Search for the cell housing the specified text and yield its (x, y) center coordinate. 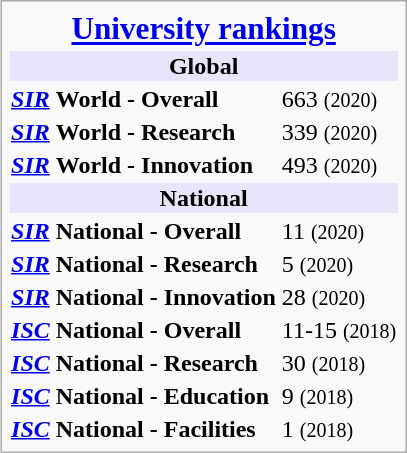
28 (2020) (338, 297)
339 (2020) (338, 132)
ISC National - Research (144, 363)
ISC National - Education (144, 396)
ISC National - Overall (144, 330)
ISC National - Facilities (144, 429)
SIR National - Overall (144, 231)
11 (2020) (338, 231)
1 (2018) (338, 429)
University rankings (204, 28)
5 (2020) (338, 264)
663 (2020) (338, 99)
11-15 (2018) (338, 330)
SIR World - Overall (144, 99)
30 (2018) (338, 363)
National (204, 198)
SIR National - Research (144, 264)
493 (2020) (338, 165)
SIR World - Research (144, 132)
Global (204, 66)
9 (2018) (338, 396)
SIR World - Innovation (144, 165)
SIR National - Innovation (144, 297)
